Determine the [x, y] coordinate at the center of the cell enclosing the given text.  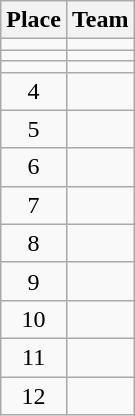
11 [34, 357]
9 [34, 281]
4 [34, 91]
6 [34, 167]
Team [100, 20]
8 [34, 243]
7 [34, 205]
12 [34, 395]
Place [34, 20]
5 [34, 129]
10 [34, 319]
